Identify which cell holds the provided text, then report its [X, Y] central coordinate. 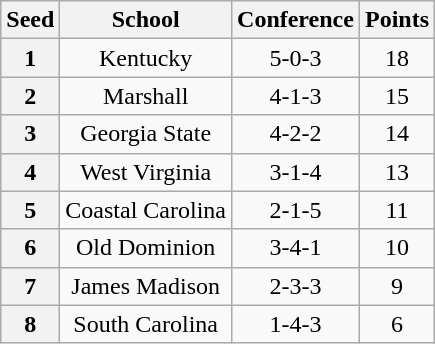
Seed [30, 20]
West Virginia [146, 172]
4-2-2 [296, 134]
School [146, 20]
5-0-3 [296, 58]
James Madison [146, 286]
Conference [296, 20]
14 [396, 134]
2-3-3 [296, 286]
10 [396, 248]
5 [30, 210]
Old Dominion [146, 248]
3-4-1 [296, 248]
3-1-4 [296, 172]
18 [396, 58]
3 [30, 134]
2 [30, 96]
15 [396, 96]
1-4-3 [296, 324]
2-1-5 [296, 210]
South Carolina [146, 324]
8 [30, 324]
Coastal Carolina [146, 210]
Points [396, 20]
9 [396, 286]
13 [396, 172]
4-1-3 [296, 96]
11 [396, 210]
1 [30, 58]
Marshall [146, 96]
4 [30, 172]
Kentucky [146, 58]
Georgia State [146, 134]
7 [30, 286]
